Output the [x, y] coordinate of the center of the cell containing the given text.  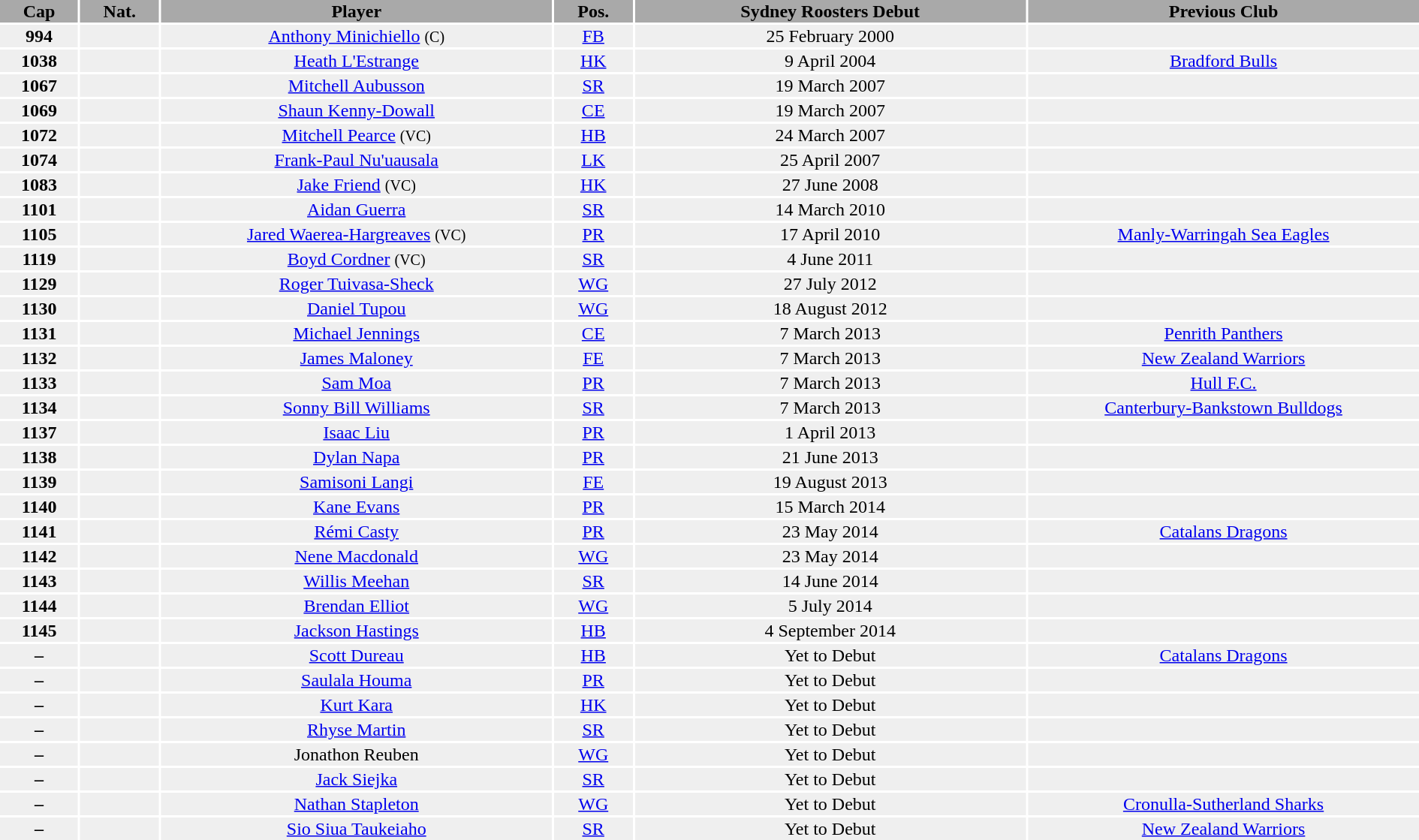
1145 [39, 631]
1130 [39, 309]
Daniel Tupou [356, 309]
1143 [39, 581]
4 September 2014 [830, 631]
1139 [39, 482]
25 February 2000 [830, 36]
1083 [39, 185]
Dylan Napa [356, 457]
27 July 2012 [830, 284]
18 August 2012 [830, 309]
Mitchell Pearce (VC) [356, 135]
Aidan Guerra [356, 209]
James Maloney [356, 358]
21 June 2013 [830, 457]
Kane Evans [356, 507]
Michael Jennings [356, 333]
Frank-Paul Nu'uausala [356, 160]
Nene Macdonald [356, 556]
Nat. [119, 11]
Jonathon Reuben [356, 754]
Jack Siejka [356, 779]
1134 [39, 408]
Cap [39, 11]
Sio Siua Taukeiaho [356, 829]
Kurt Kara [356, 705]
LK [593, 160]
17 April 2010 [830, 234]
Penrith Panthers [1224, 333]
Rhyse Martin [356, 730]
27 June 2008 [830, 185]
Nathan Stapleton [356, 804]
5 July 2014 [830, 606]
1038 [39, 61]
Isaac Liu [356, 432]
1140 [39, 507]
1074 [39, 160]
Samisoni Langi [356, 482]
Sydney Roosters Debut [830, 11]
Rémi Casty [356, 531]
Shaun Kenny-Dowall [356, 110]
1141 [39, 531]
FB [593, 36]
1132 [39, 358]
Cronulla-Sutherland Sharks [1224, 804]
9 April 2004 [830, 61]
1144 [39, 606]
Previous Club [1224, 11]
Jake Friend (VC) [356, 185]
Sonny Bill Williams [356, 408]
994 [39, 36]
1138 [39, 457]
1072 [39, 135]
14 June 2014 [830, 581]
1137 [39, 432]
Bradford Bulls [1224, 61]
Saulala Houma [356, 680]
Canterbury-Bankstown Bulldogs [1224, 408]
Mitchell Aubusson [356, 86]
Anthony Minichiello (C) [356, 36]
Jackson Hastings [356, 631]
1119 [39, 259]
1 April 2013 [830, 432]
Jared Waerea-Hargreaves (VC) [356, 234]
Sam Moa [356, 383]
Brendan Elliot [356, 606]
1129 [39, 284]
19 August 2013 [830, 482]
1101 [39, 209]
15 March 2014 [830, 507]
Scott Dureau [356, 655]
Pos. [593, 11]
24 March 2007 [830, 135]
Roger Tuivasa-Sheck [356, 284]
1069 [39, 110]
1131 [39, 333]
1067 [39, 86]
25 April 2007 [830, 160]
Heath L'Estrange [356, 61]
1142 [39, 556]
4 June 2011 [830, 259]
1133 [39, 383]
Willis Meehan [356, 581]
Boyd Cordner (VC) [356, 259]
Hull F.C. [1224, 383]
Manly-Warringah Sea Eagles [1224, 234]
Player [356, 11]
14 March 2010 [830, 209]
1105 [39, 234]
